Detect which cell encompasses the target text, then output its [x, y] center coordinate. 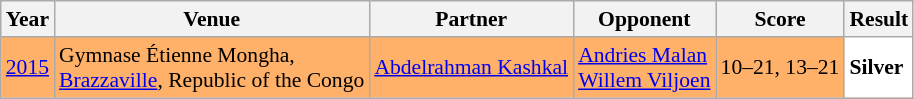
Gymnase Étienne Mongha,Brazzaville, Republic of the Congo [212, 68]
Score [780, 19]
Abdelrahman Kashkal [471, 68]
10–21, 13–21 [780, 68]
Opponent [644, 19]
2015 [28, 68]
Partner [471, 19]
Year [28, 19]
Result [878, 19]
Andries Malan Willem Viljoen [644, 68]
Venue [212, 19]
Silver [878, 68]
